Extract the (X, Y) coordinate from the center of the cell holding the provided text.  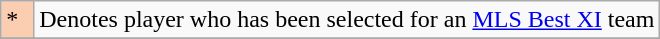
Denotes player who has been selected for an MLS Best XI team (347, 20)
* (18, 20)
